Extract the [X, Y] coordinate from the center of the cell holding the provided text.  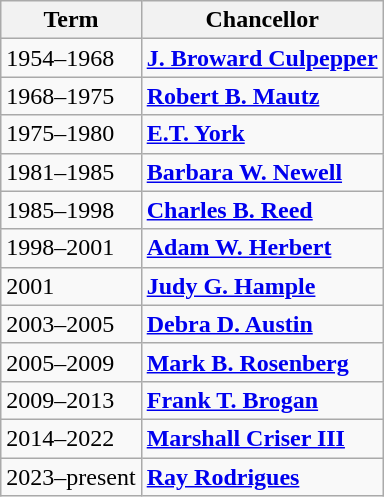
2003–2005 [71, 324]
Debra D. Austin [262, 324]
Ray Rodrigues [262, 477]
2014–2022 [71, 438]
Charles B. Reed [262, 210]
1981–1985 [71, 172]
Robert B. Mautz [262, 96]
2009–2013 [71, 400]
1975–1980 [71, 134]
Mark B. Rosenberg [262, 362]
2001 [71, 286]
Adam W. Herbert [262, 248]
1968–1975 [71, 96]
Barbara W. Newell [262, 172]
1985–1998 [71, 210]
Frank T. Brogan [262, 400]
J. Broward Culpepper [262, 58]
2005–2009 [71, 362]
E.T. York [262, 134]
Marshall Criser III [262, 438]
1954–1968 [71, 58]
Judy G. Hample [262, 286]
2023–present [71, 477]
1998–2001 [71, 248]
Chancellor [262, 20]
Term [71, 20]
